Search for the cell housing the specified text and yield its [X, Y] center coordinate. 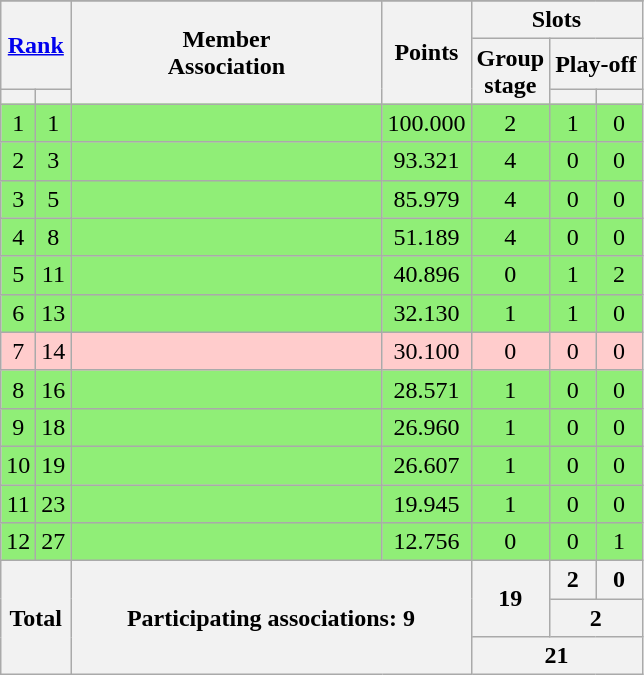
9 [18, 427]
27 [54, 542]
6 [18, 313]
13 [54, 313]
Play-off [596, 64]
85.979 [426, 199]
18 [54, 427]
28.571 [426, 389]
40.896 [426, 275]
100.000 [426, 123]
21 [556, 656]
23 [54, 503]
30.100 [426, 351]
Groupstage [510, 72]
Slots [556, 20]
Rank [36, 45]
12 [18, 542]
16 [54, 389]
Points [426, 52]
Total [36, 618]
14 [54, 351]
Participating associations: 9 [271, 618]
93.321 [426, 161]
26.607 [426, 465]
19.945 [426, 503]
7 [18, 351]
12.756 [426, 542]
26.960 [426, 427]
MemberAssociation [226, 52]
10 [18, 465]
51.189 [426, 237]
32.130 [426, 313]
